Provide the (x, y) coordinate of the cell's center where the given text is located.  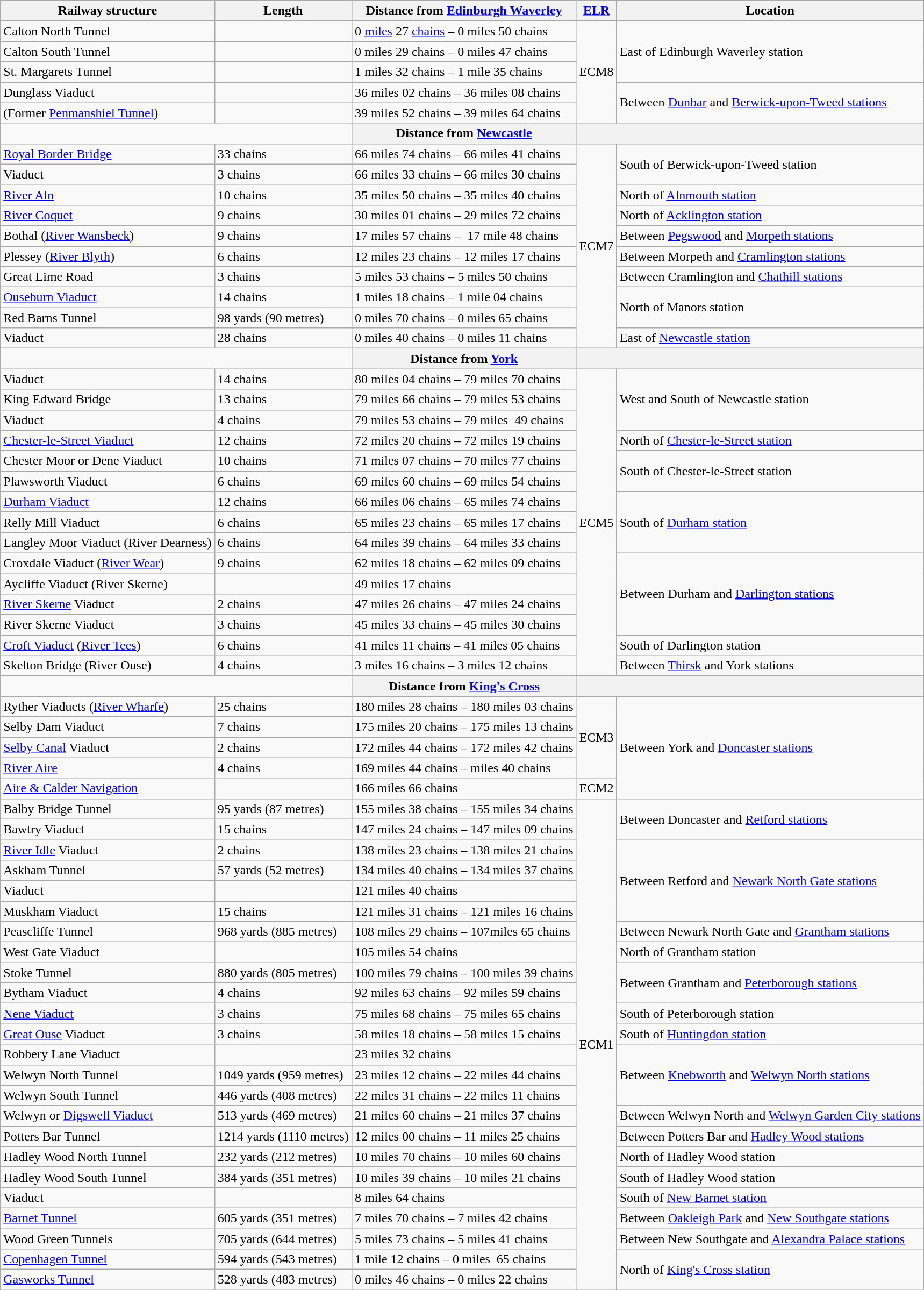
95 yards (87 metres) (283, 809)
Bawtry Viaduct (108, 829)
South of New Barnet station (770, 1198)
41 miles 11 chains – 41 miles 05 chains (464, 645)
72 miles 20 chains – 72 miles 19 chains (464, 440)
1 miles 32 chains – 1 mile 35 chains (464, 72)
Copenhagen Tunnel (108, 1259)
North of Acklington station (770, 215)
Peascliffe Tunnel (108, 932)
446 yards (408 metres) (283, 1095)
King Edward Bridge (108, 400)
138 miles 23 chains – 138 miles 21 chains (464, 850)
Croxdale Viaduct (River Wear) (108, 563)
Ryther Viaducts (River Wharfe) (108, 707)
Railway structure (108, 11)
ECM5 (597, 523)
Robbery Lane Viaduct (108, 1054)
12 miles 23 chains – 12 miles 17 chains (464, 256)
Great Lime Road (108, 277)
North of Grantham station (770, 952)
North of Chester-le-Street station (770, 440)
Bothal (River Wansbeck) (108, 236)
180 miles 28 chains – 180 miles 03 chains (464, 707)
880 yards (805 metres) (283, 973)
Great Ouse Viaduct (108, 1034)
Hadley Wood South Tunnel (108, 1177)
Aycliffe Viaduct (River Skerne) (108, 583)
North of King's Cross station (770, 1270)
10 miles 39 chains – 10 miles 21 chains (464, 1177)
Relly Mill Viaduct (108, 522)
South of Chester-le-Street station (770, 471)
North of Hadley Wood station (770, 1157)
ELR (597, 11)
Chester-le-Street Viaduct (108, 440)
South of Darlington station (770, 645)
232 yards (212 metres) (283, 1157)
Distance from Newcastle (464, 133)
Distance from King's Cross (464, 686)
Muskham Viaduct (108, 911)
Between Welwyn North and Welwyn Garden City stations (770, 1116)
Wood Green Tunnels (108, 1238)
Distance from York (464, 359)
155 miles 38 chains – 155 miles 34 chains (464, 809)
169 miles 44 chains – miles 40 chains (464, 768)
Potters Bar Tunnel (108, 1136)
West Gate Viaduct (108, 952)
175 miles 20 chains – 175 miles 13 chains (464, 727)
Barnet Tunnel (108, 1218)
(Former Penmanshiel Tunnel) (108, 113)
Balby Bridge Tunnel (108, 809)
Welwyn South Tunnel (108, 1095)
Croft Viaduct (River Tees) (108, 645)
105 miles 54 chains (464, 952)
South of Berwick-upon-Tweed station (770, 164)
Red Barns Tunnel (108, 318)
Selby Dam Viaduct (108, 727)
River Aire (108, 768)
Between Pegswood and Morpeth stations (770, 236)
North of Manors station (770, 308)
Between Morpeth and Cramlington stations (770, 256)
Gasworks Tunnel (108, 1280)
1049 yards (959 metres) (283, 1075)
66 miles 33 chains – 66 miles 30 chains (464, 174)
968 yards (885 metres) (283, 932)
Between Thirsk and York stations (770, 666)
ECM1 (597, 1044)
Selby Canal Viaduct (108, 747)
1214 yards (1110 metres) (283, 1136)
39 miles 52 chains – 39 miles 64 chains (464, 113)
0 miles 27 chains – 0 miles 50 chains (464, 31)
St. Margarets Tunnel (108, 72)
Between Newark North Gate and Grantham stations (770, 932)
Stoke Tunnel (108, 973)
South of Durham station (770, 522)
8 miles 64 chains (464, 1198)
0 miles 40 chains – 0 miles 11 chains (464, 338)
1 mile 12 chains – 0 miles 65 chains (464, 1259)
172 miles 44 chains – 172 miles 42 chains (464, 747)
594 yards (543 metres) (283, 1259)
Askham Tunnel (108, 870)
0 miles 70 chains – 0 miles 65 chains (464, 318)
58 miles 18 chains – 58 miles 15 chains (464, 1034)
Between Potters Bar and Hadley Wood stations (770, 1136)
0 miles 29 chains – 0 miles 47 chains (464, 52)
66 miles 06 chains – 65 miles 74 chains (464, 502)
Ouseburn Viaduct (108, 297)
64 miles 39 chains – 64 miles 33 chains (464, 543)
49 miles 17 chains (464, 583)
Between Knebworth and Welwyn North stations (770, 1075)
705 yards (644 metres) (283, 1238)
Between Oakleigh Park and New Southgate stations (770, 1218)
13 chains (283, 400)
134 miles 40 chains – 134 miles 37 chains (464, 870)
Aire & Calder Navigation (108, 788)
36 miles 02 chains – 36 miles 08 chains (464, 92)
ECM8 (597, 72)
30 miles 01 chains – 29 miles 72 chains (464, 215)
79 miles 66 chains – 79 miles 53 chains (464, 400)
605 yards (351 metres) (283, 1218)
22 miles 31 chains – 22 miles 11 chains (464, 1095)
South of Hadley Wood station (770, 1177)
62 miles 18 chains – 62 miles 09 chains (464, 563)
Calton North Tunnel (108, 31)
28 chains (283, 338)
Dunglass Viaduct (108, 92)
23 miles 12 chains – 22 miles 44 chains (464, 1075)
ECM2 (597, 788)
100 miles 79 chains – 100 miles 39 chains (464, 973)
69 miles 60 chains – 69 miles 54 chains (464, 481)
35 miles 50 chains – 35 miles 40 chains (464, 195)
57 yards (52 metres) (283, 870)
1 miles 18 chains – 1 mile 04 chains (464, 297)
92 miles 63 chains – 92 miles 59 chains (464, 993)
Skelton Bridge (River Ouse) (108, 666)
South of Peterborough station (770, 1014)
East of Newcastle station (770, 338)
47 miles 26 chains – 47 miles 24 chains (464, 604)
Calton South Tunnel (108, 52)
River Coquet (108, 215)
ECM7 (597, 246)
10 miles 70 chains – 10 miles 60 chains (464, 1157)
0 miles 46 chains – 0 miles 22 chains (464, 1280)
5 miles 53 chains – 5 miles 50 chains (464, 277)
528 yards (483 metres) (283, 1280)
384 yards (351 metres) (283, 1177)
Length (283, 11)
5 miles 73 chains – 5 miles 41 chains (464, 1238)
71 miles 07 chains – 70 miles 77 chains (464, 461)
East of Edinburgh Waverley station (770, 52)
West and South of Newcastle station (770, 400)
River Idle Viaduct (108, 850)
25 chains (283, 707)
65 miles 23 chains – 65 miles 17 chains (464, 522)
21 miles 60 chains – 21 miles 37 chains (464, 1116)
Plessey (River Blyth) (108, 256)
121 miles 40 chains (464, 890)
North of Alnmouth station (770, 195)
Between Durham and Darlington stations (770, 594)
Welwyn North Tunnel (108, 1075)
3 miles 16 chains – 3 miles 12 chains (464, 666)
80 miles 04 chains – 79 miles 70 chains (464, 379)
Between Retford and Newark North Gate stations (770, 880)
Hadley Wood North Tunnel (108, 1157)
River Aln (108, 195)
17 miles 57 chains – 17 mile 48 chains (464, 236)
Langley Moor Viaduct (River Dearness) (108, 543)
ECM3 (597, 737)
Distance from Edinburgh Waverley (464, 11)
Durham Viaduct (108, 502)
Plawsworth Viaduct (108, 481)
7 chains (283, 727)
Between Cramlington and Chathill stations (770, 277)
98 yards (90 metres) (283, 318)
South of Huntingdon station (770, 1034)
513 yards (469 metres) (283, 1116)
166 miles 66 chains (464, 788)
Welwyn or Digswell Viaduct (108, 1116)
Between Dunbar and Berwick-upon-Tweed stations (770, 103)
Royal Border Bridge (108, 154)
12 miles 00 chains – 11 miles 25 chains (464, 1136)
79 miles 53 chains – 79 miles 49 chains (464, 420)
45 miles 33 chains – 45 miles 30 chains (464, 625)
108 miles 29 chains – 107miles 65 chains (464, 932)
Between Doncaster and Retford stations (770, 819)
23 miles 32 chains (464, 1054)
33 chains (283, 154)
Nene Viaduct (108, 1014)
Location (770, 11)
75 miles 68 chains – 75 miles 65 chains (464, 1014)
Between Grantham and Peterborough stations (770, 983)
66 miles 74 chains – 66 miles 41 chains (464, 154)
7 miles 70 chains – 7 miles 42 chains (464, 1218)
147 miles 24 chains – 147 miles 09 chains (464, 829)
Bytham Viaduct (108, 993)
Between York and Doncaster stations (770, 747)
121 miles 31 chains – 121 miles 16 chains (464, 911)
Chester Moor or Dene Viaduct (108, 461)
Between New Southgate and Alexandra Palace stations (770, 1238)
